Detect which cell encompasses the target text, then output its [x, y] center coordinate. 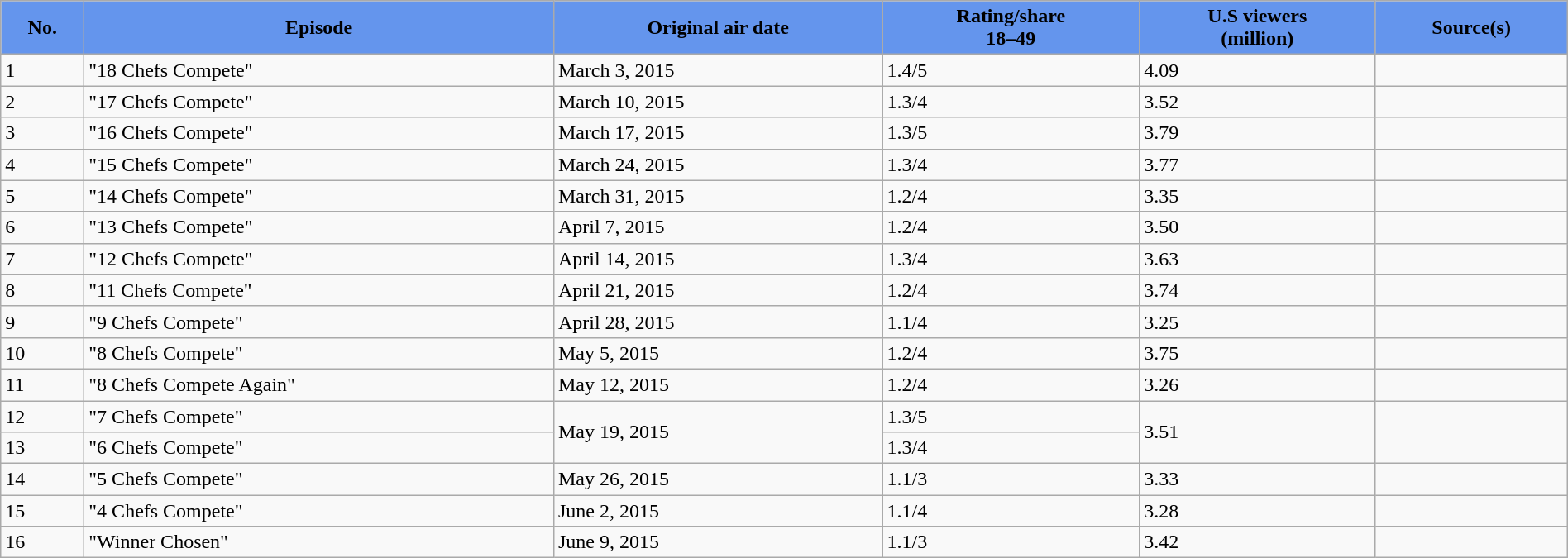
May 5, 2015 [718, 353]
April 21, 2015 [718, 290]
7 [43, 259]
1 [43, 70]
9 [43, 322]
4 [43, 165]
3.63 [1257, 259]
6 [43, 227]
10 [43, 353]
Episode [319, 28]
3.79 [1257, 133]
June 2, 2015 [718, 511]
15 [43, 511]
U.S viewers(million) [1257, 28]
11 [43, 384]
3.51 [1257, 432]
3.77 [1257, 165]
March 31, 2015 [718, 196]
"18 Chefs Compete" [319, 70]
2 [43, 102]
Original air date [718, 28]
March 17, 2015 [718, 133]
April 28, 2015 [718, 322]
April 7, 2015 [718, 227]
"5 Chefs Compete" [319, 479]
3.50 [1257, 227]
16 [43, 542]
"15 Chefs Compete" [319, 165]
"6 Chefs Compete" [319, 448]
"11 Chefs Compete" [319, 290]
3 [43, 133]
3.26 [1257, 384]
"Winner Chosen" [319, 542]
3.52 [1257, 102]
"9 Chefs Compete" [319, 322]
March 24, 2015 [718, 165]
3.74 [1257, 290]
No. [43, 28]
5 [43, 196]
March 3, 2015 [718, 70]
"17 Chefs Compete" [319, 102]
3.33 [1257, 479]
"14 Chefs Compete" [319, 196]
3.75 [1257, 353]
May 12, 2015 [718, 384]
"7 Chefs Compete" [319, 416]
3.42 [1257, 542]
"12 Chefs Compete" [319, 259]
"8 Chefs Compete Again" [319, 384]
3.25 [1257, 322]
June 9, 2015 [718, 542]
May 26, 2015 [718, 479]
"13 Chefs Compete" [319, 227]
"8 Chefs Compete" [319, 353]
3.28 [1257, 511]
14 [43, 479]
April 14, 2015 [718, 259]
12 [43, 416]
"16 Chefs Compete" [319, 133]
13 [43, 448]
May 19, 2015 [718, 432]
"4 Chefs Compete" [319, 511]
Rating/share18–49 [1011, 28]
1.4/5 [1011, 70]
4.09 [1257, 70]
8 [43, 290]
3.35 [1257, 196]
Source(s) [1471, 28]
March 10, 2015 [718, 102]
